Locate the cell with the specified text and output its (x, y) center coordinate. 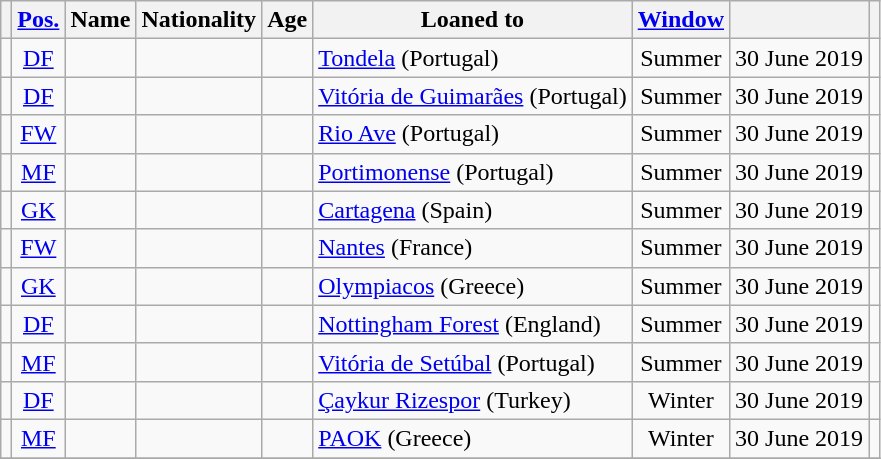
Cartagena (Spain) (473, 210)
Çaykur Rizespor (Turkey) (473, 400)
Portimonense (Portugal) (473, 172)
Nottingham Forest (England) (473, 324)
Age (288, 20)
Nantes (France) (473, 248)
Name (100, 20)
Vitória de Setúbal (Portugal) (473, 362)
Rio Ave (Portugal) (473, 134)
Vitória de Guimarães (Portugal) (473, 96)
Nationality (199, 20)
Pos. (38, 20)
Loaned to (473, 20)
Window (680, 20)
Tondela (Portugal) (473, 58)
PAOK (Greece) (473, 438)
Olympiacos (Greece) (473, 286)
